Identify which cell holds the provided text, then report its (x, y) central coordinate. 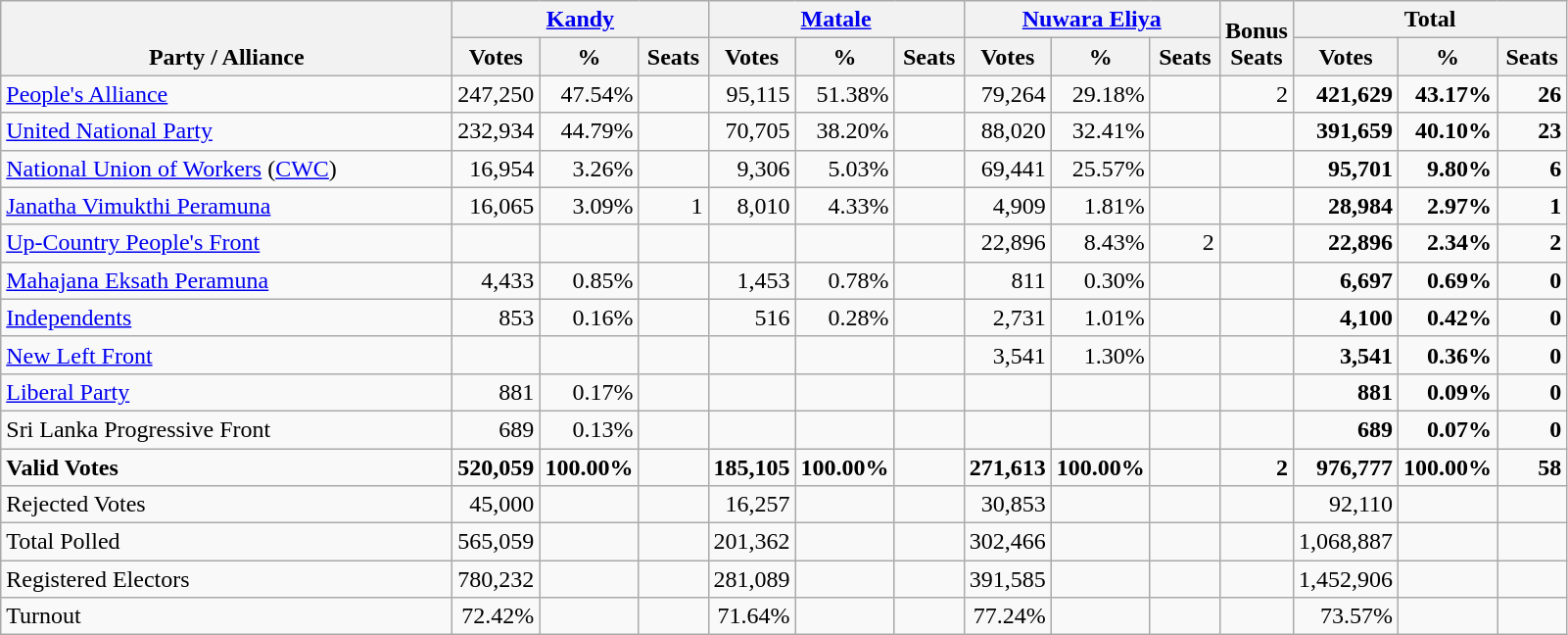
6 (1532, 169)
26 (1532, 94)
5.03% (844, 169)
0.16% (590, 317)
780,232 (496, 579)
New Left Front (227, 355)
1,453 (752, 280)
38.20% (844, 131)
Party / Alliance (227, 38)
0.42% (1448, 317)
73.57% (1346, 616)
25.57% (1101, 169)
16,954 (496, 169)
4.33% (844, 206)
281,089 (752, 579)
391,659 (1346, 131)
45,000 (496, 505)
8.43% (1101, 243)
BonusSeats (1256, 38)
Sri Lanka Progressive Front (227, 429)
4,909 (1007, 206)
30,853 (1007, 505)
516 (752, 317)
0.07% (1448, 429)
Up-Country People's Front (227, 243)
0.13% (590, 429)
0.69% (1448, 280)
1,452,906 (1346, 579)
16,065 (496, 206)
247,250 (496, 94)
47.54% (590, 94)
United National Party (227, 131)
Valid Votes (227, 467)
0.36% (1448, 355)
0.17% (590, 392)
1,068,887 (1346, 542)
Matale (836, 20)
95,701 (1346, 169)
69,441 (1007, 169)
70,705 (752, 131)
Registered Electors (227, 579)
58 (1532, 467)
201,362 (752, 542)
185,105 (752, 467)
Liberal Party (227, 392)
People's Alliance (227, 94)
4,100 (1346, 317)
Total Polled (227, 542)
29.18% (1101, 94)
Turnout (227, 616)
0.28% (844, 317)
232,934 (496, 131)
71.64% (752, 616)
79,264 (1007, 94)
92,110 (1346, 505)
88,020 (1007, 131)
6,697 (1346, 280)
Janatha Vimukthi Peramuna (227, 206)
976,777 (1346, 467)
421,629 (1346, 94)
4,433 (496, 280)
1.01% (1101, 317)
Mahajana Eksath Peramuna (227, 280)
520,059 (496, 467)
Rejected Votes (227, 505)
3.26% (590, 169)
51.38% (844, 94)
0.85% (590, 280)
3.09% (590, 206)
National Union of Workers (CWC) (227, 169)
2.97% (1448, 206)
2,731 (1007, 317)
302,466 (1007, 542)
1.30% (1101, 355)
40.10% (1448, 131)
44.79% (590, 131)
Total (1430, 20)
2.34% (1448, 243)
565,059 (496, 542)
16,257 (752, 505)
72.42% (496, 616)
391,585 (1007, 579)
8,010 (752, 206)
853 (496, 317)
43.17% (1448, 94)
28,984 (1346, 206)
Nuwara Eliya (1091, 20)
0.30% (1101, 280)
811 (1007, 280)
32.41% (1101, 131)
0.09% (1448, 392)
271,613 (1007, 467)
77.24% (1007, 616)
0.78% (844, 280)
9.80% (1448, 169)
95,115 (752, 94)
9,306 (752, 169)
23 (1532, 131)
Independents (227, 317)
1.81% (1101, 206)
Kandy (580, 20)
